Extract the (X, Y) coordinate from the center of the cell holding the provided text.  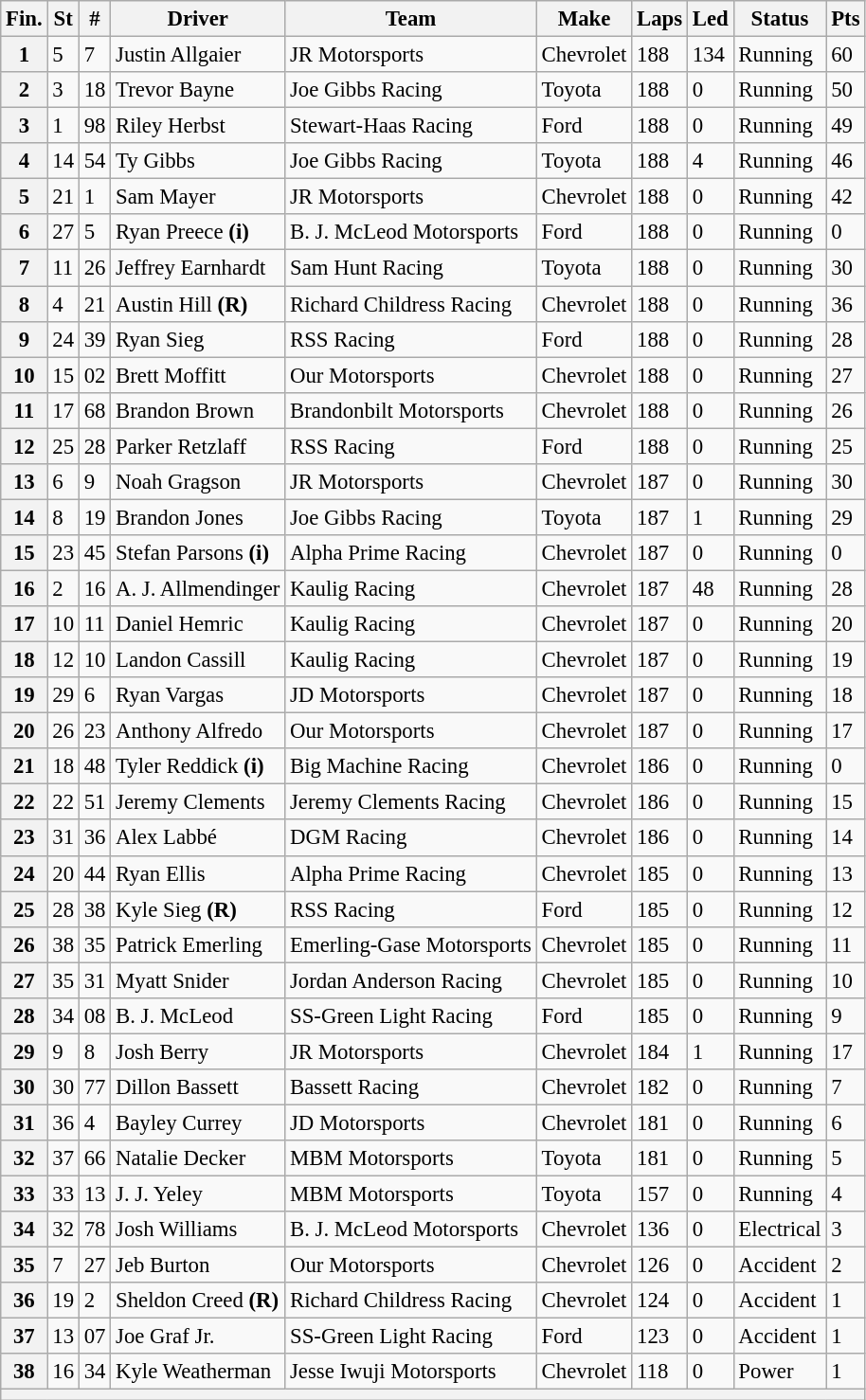
Parker Retzlaff (198, 446)
Justin Allgaier (198, 55)
51 (95, 802)
60 (845, 55)
124 (659, 1301)
02 (95, 375)
78 (95, 1229)
Dillon Bassett (198, 1087)
46 (845, 161)
Trevor Bayne (198, 90)
A. J. Allmendinger (198, 588)
Tyler Reddick (i) (198, 766)
Brett Moffitt (198, 375)
184 (659, 1051)
08 (95, 1016)
42 (845, 197)
Ryan Preece (i) (198, 232)
49 (845, 126)
Riley Herbst (198, 126)
Laps (659, 19)
Myatt Snider (198, 980)
Jeremy Clements (198, 802)
DGM Racing (411, 838)
54 (95, 161)
Anthony Alfredo (198, 731)
Natalie Decker (198, 1158)
Make (584, 19)
Power (780, 1373)
Jesse Iwuji Motorsports (411, 1373)
66 (95, 1158)
50 (845, 90)
Landon Cassill (198, 660)
Noah Gragson (198, 482)
Fin. (25, 19)
Jordan Anderson Racing (411, 980)
B. J. McLeod (198, 1016)
Jeffrey Earnhardt (198, 268)
Patrick Emerling (198, 944)
118 (659, 1373)
Josh Williams (198, 1229)
# (95, 19)
Electrical (780, 1229)
Jeremy Clements Racing (411, 802)
Bayley Currey (198, 1122)
77 (95, 1087)
Ryan Vargas (198, 695)
Kyle Sieg (R) (198, 909)
157 (659, 1194)
Daniel Hemric (198, 624)
Emerling-Gase Motorsports (411, 944)
Brandon Jones (198, 517)
Ty Gibbs (198, 161)
Joe Graf Jr. (198, 1337)
Austin Hill (R) (198, 304)
98 (95, 126)
123 (659, 1337)
Ryan Ellis (198, 873)
Sam Mayer (198, 197)
Josh Berry (198, 1051)
Stewart-Haas Racing (411, 126)
07 (95, 1337)
Ryan Sieg (198, 339)
136 (659, 1229)
St (63, 19)
Kyle Weatherman (198, 1373)
Sam Hunt Racing (411, 268)
134 (711, 55)
182 (659, 1087)
Brandonbilt Motorsports (411, 410)
Alex Labbé (198, 838)
Brandon Brown (198, 410)
126 (659, 1265)
Bassett Racing (411, 1087)
Sheldon Creed (R) (198, 1301)
Driver (198, 19)
Jeb Burton (198, 1265)
J. J. Yeley (198, 1194)
39 (95, 339)
Led (711, 19)
45 (95, 553)
Status (780, 19)
Team (411, 19)
Pts (845, 19)
68 (95, 410)
Big Machine Racing (411, 766)
Stefan Parsons (i) (198, 553)
44 (95, 873)
